Locate the cell with the specified text and output its [X, Y] center coordinate. 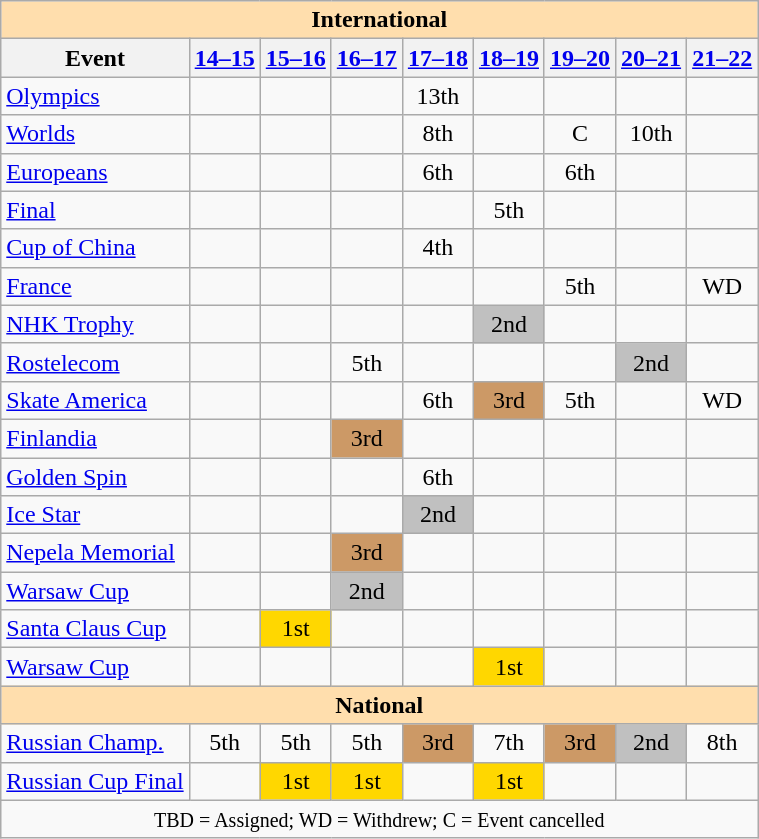
Europeans [95, 172]
Cup of China [95, 248]
Skate America [95, 400]
Nepela Memorial [95, 553]
7th [508, 743]
Worlds [95, 134]
15–16 [296, 58]
Finlandia [95, 438]
19–20 [580, 58]
Final [95, 210]
10th [652, 134]
C [580, 134]
20–21 [652, 58]
International [380, 20]
Russian Champ. [95, 743]
Ice Star [95, 515]
National [380, 705]
17–18 [438, 58]
Santa Claus Cup [95, 629]
Rostelecom [95, 362]
16–17 [366, 58]
4th [438, 248]
NHK Trophy [95, 324]
Russian Cup Final [95, 781]
13th [438, 96]
Olympics [95, 96]
France [95, 286]
14–15 [224, 58]
TBD = Assigned; WD = Withdrew; C = Event cancelled [380, 819]
18–19 [508, 58]
Golden Spin [95, 477]
Event [95, 58]
21–22 [722, 58]
